Return [x, y] of the center of cell containing provided text 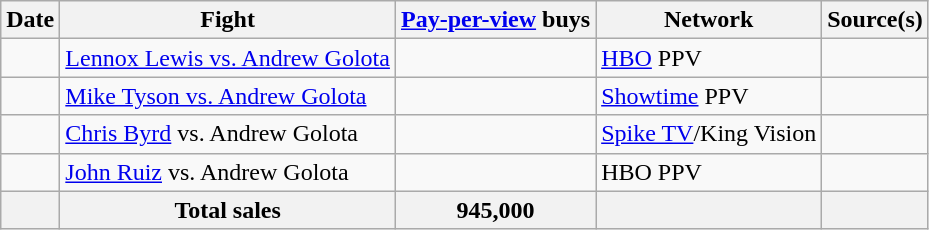
Source(s) [876, 20]
Date [30, 20]
Mike Tyson vs. Andrew Golota [228, 96]
John Ruiz vs. Andrew Golota [228, 172]
Total sales [228, 210]
Spike TV/King Vision [709, 134]
Pay-per-view buys [495, 20]
Lennox Lewis vs. Andrew Golota [228, 58]
Chris Byrd vs. Andrew Golota [228, 134]
Network [709, 20]
945,000 [495, 210]
Showtime PPV [709, 96]
Fight [228, 20]
